Search for the cell housing the specified text and yield its (X, Y) center coordinate. 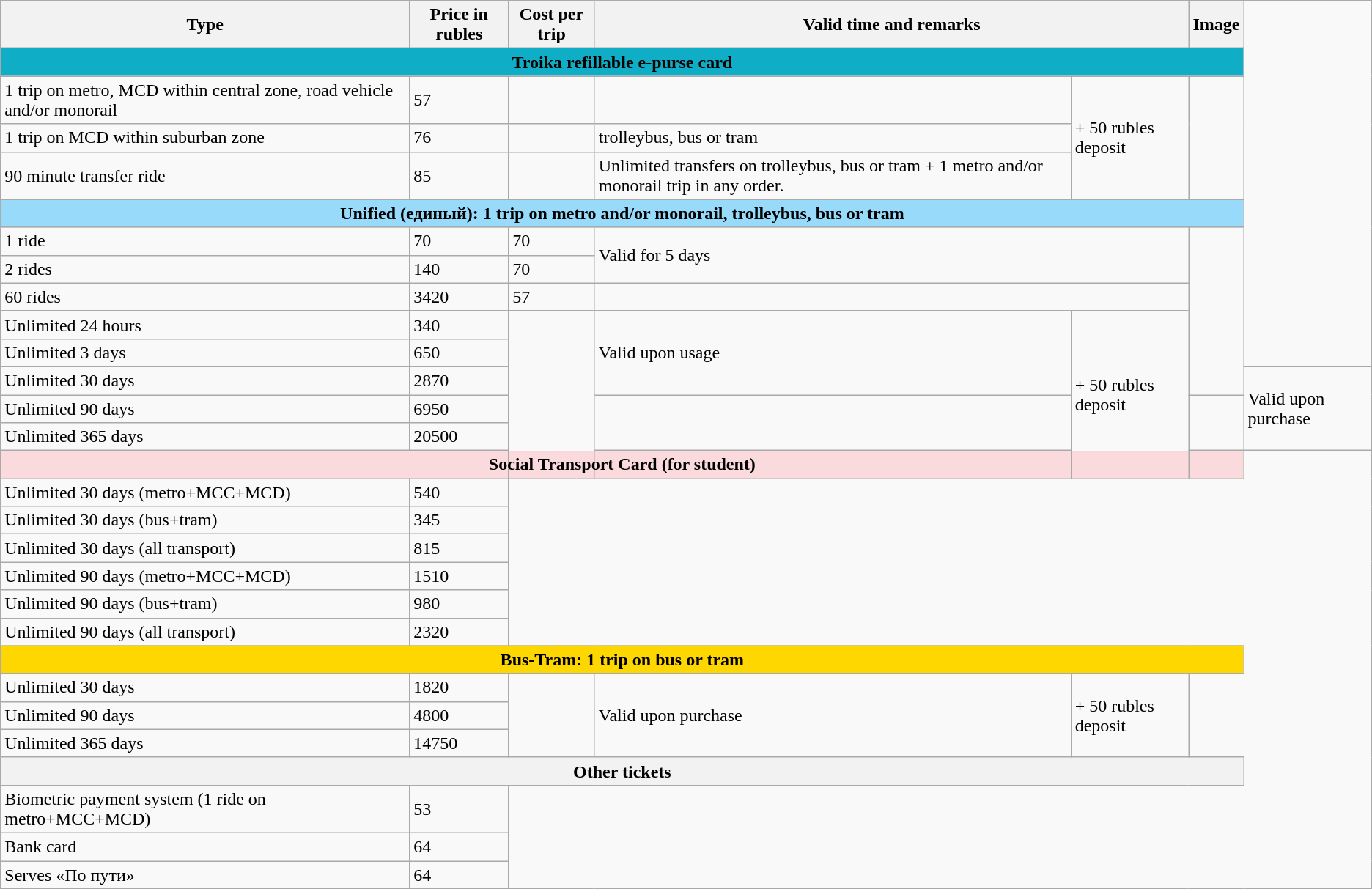
Social Transport Card (for student) (622, 465)
815 (459, 548)
Bank card (205, 846)
Valid for 5 days (891, 255)
6950 (459, 408)
140 (459, 269)
Valid time and remarks (891, 25)
2 rides (205, 269)
Type (205, 25)
Unlimited transfers on trolleybus, bus or tram + 1 metro and/or monorail trip in any order. (833, 176)
Unified (единый): 1 trip on metro and/or monorail, trolleybus, bus or tram (622, 213)
650 (459, 353)
Unlimited 24 hours (205, 325)
Other tickets (622, 771)
2870 (459, 380)
Unlimited 90 days (bus+tram) (205, 604)
Biometric payment system (1 ride on metro+MCC+MCD) (205, 809)
trolleybus, bus or tram (833, 138)
14750 (459, 743)
Cost per trip (551, 25)
1 trip on metro, MCD within central zone, road vehicle and/or monorail (205, 100)
Unlimited 30 days (all transport) (205, 548)
1 trip on MCD within suburban zone (205, 138)
980 (459, 604)
1 ride (205, 241)
1820 (459, 687)
85 (459, 176)
2320 (459, 632)
Troika refillable e-purse card (622, 62)
340 (459, 325)
Serves «По пути» (205, 874)
3420 (459, 297)
Unlimited 30 days (metro+MCC+MCD) (205, 493)
Unlimited 30 days (bus+tram) (205, 520)
345 (459, 520)
60 rides (205, 297)
90 minute transfer ride (205, 176)
53 (459, 809)
Image (1217, 25)
Valid upon usage (833, 353)
1510 (459, 576)
Price in rubles (459, 25)
76 (459, 138)
540 (459, 493)
Unlimited 90 days (metro+MCC+MCD) (205, 576)
Unlimited 3 days (205, 353)
Unlimited 90 days (all transport) (205, 632)
Bus-Tram: 1 trip on bus or tram (622, 660)
20500 (459, 437)
4800 (459, 715)
